Identify which cell holds the provided text, then report its (x, y) central coordinate. 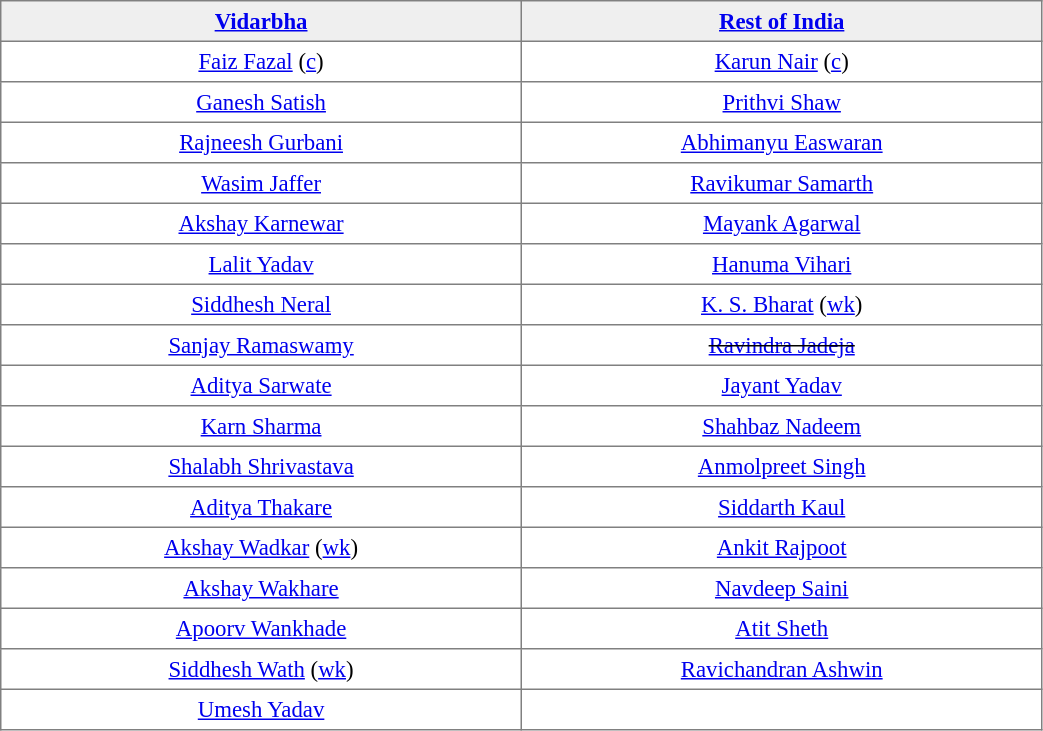
Wasim Jaffer (262, 183)
Apoorv Wankhade (262, 628)
Hanuma Vihari (782, 264)
Navdeep Saini (782, 588)
Karun Nair (c) (782, 61)
Akshay Wadkar (wk) (262, 547)
K. S. Bharat (wk) (782, 304)
Aditya Thakare (262, 507)
Rest of India (782, 21)
Lalit Yadav (262, 264)
Shahbaz Nadeem (782, 426)
Ankit Rajpoot (782, 547)
Ravikumar Samarth (782, 183)
Siddarth Kaul (782, 507)
Aditya Sarwate (262, 385)
Anmolpreet Singh (782, 466)
Prithvi Shaw (782, 102)
Ravichandran Ashwin (782, 669)
Akshay Karnewar (262, 223)
Sanjay Ramaswamy (262, 345)
Karn Sharma (262, 426)
Jayant Yadav (782, 385)
Umesh Yadav (262, 709)
Abhimanyu Easwaran (782, 142)
Siddhesh Wath (wk) (262, 669)
Ravindra Jadeja (782, 345)
Ganesh Satish (262, 102)
Mayank Agarwal (782, 223)
Rajneesh Gurbani (262, 142)
Akshay Wakhare (262, 588)
Atit Sheth (782, 628)
Vidarbha (262, 21)
Shalabh Shrivastava (262, 466)
Faiz Fazal (c) (262, 61)
Siddhesh Neral (262, 304)
